Locate the cell with the specified text and output its (X, Y) center coordinate. 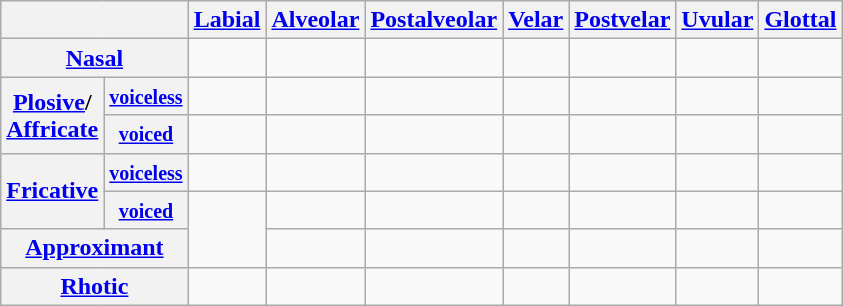
Rhotic (94, 286)
Plosive/Affricate (52, 115)
Postvelar (622, 20)
Glottal (800, 20)
Labial (227, 20)
Fricative (52, 191)
Approximant (94, 248)
Alveolar (316, 20)
Velar (536, 20)
Nasal (94, 58)
Postalveolar (434, 20)
Uvular (718, 20)
